Locate the cell with the specified text and output its [x, y] center coordinate. 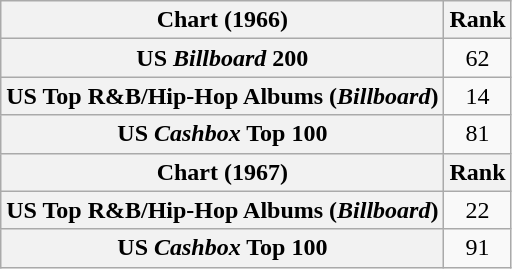
Chart (1966) [222, 20]
81 [478, 134]
US Billboard 200 [222, 58]
Chart (1967) [222, 172]
14 [478, 96]
22 [478, 210]
91 [478, 248]
62 [478, 58]
